Locate the cell with the specified text and output its (x, y) center coordinate. 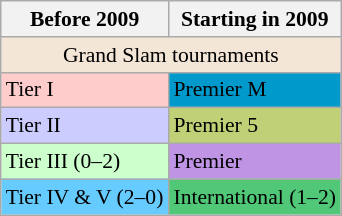
Premier 5 (254, 126)
Premier (254, 162)
Tier IV & V (2–0) (85, 197)
Grand Slam tournaments (171, 55)
Before 2009 (85, 19)
International (1–2) (254, 197)
Tier I (85, 90)
Starting in 2009 (254, 19)
Tier III (0–2) (85, 162)
Tier II (85, 126)
Premier M (254, 90)
